Return (X, Y) of the center of cell containing provided text 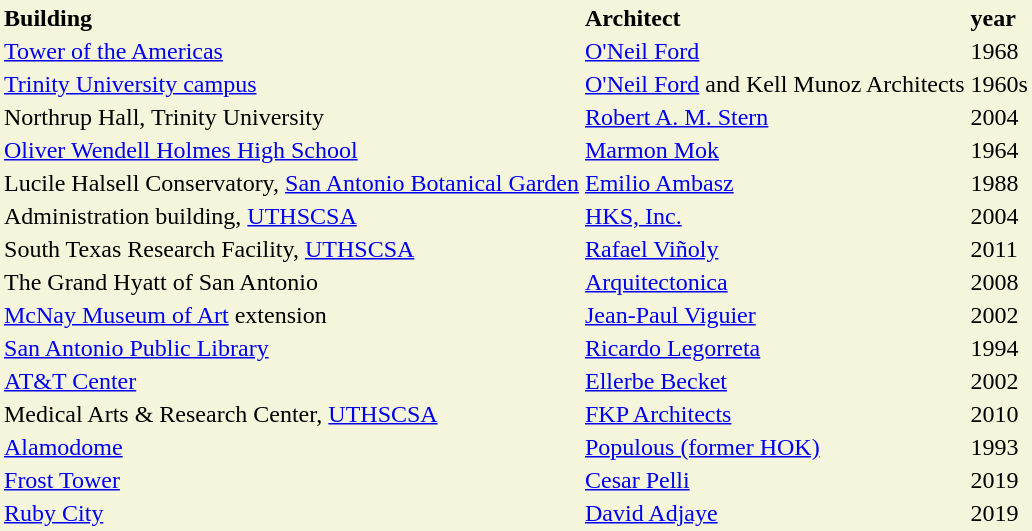
Marmon Mok (776, 150)
1993 (999, 447)
1988 (999, 183)
Ricardo Legorreta (776, 348)
McNay Museum of Art extension (292, 315)
1964 (999, 150)
Frost Tower (292, 480)
FKP Architects (776, 414)
Medical Arts & Research Center, UTHSCSA (292, 414)
Oliver Wendell Holmes High School (292, 150)
Lucile Halsell Conservatory, San Antonio Botanical Garden (292, 183)
Administration building, UTHSCSA (292, 216)
Alamodome (292, 447)
HKS, Inc. (776, 216)
Tower of the Americas (292, 51)
Jean-Paul Viguier (776, 315)
AT&T Center (292, 381)
1968 (999, 51)
2010 (999, 414)
year (999, 18)
Ellerbe Becket (776, 381)
Emilio Ambasz (776, 183)
Populous (former HOK) (776, 447)
1960s (999, 84)
Arquitectonica (776, 282)
Trinity University campus (292, 84)
Northrup Hall, Trinity University (292, 117)
Ruby City (292, 513)
South Texas Research Facility, UTHSCSA (292, 249)
Building (292, 18)
Cesar Pelli (776, 480)
2011 (999, 249)
O'Neil Ford and Kell Munoz Architects (776, 84)
The Grand Hyatt of San Antonio (292, 282)
1994 (999, 348)
Architect (776, 18)
Robert A. M. Stern (776, 117)
2008 (999, 282)
O'Neil Ford (776, 51)
San Antonio Public Library (292, 348)
David Adjaye (776, 513)
Rafael Viñoly (776, 249)
